Return the [x, y] coordinate for the center point of the cell that contains the specified text.  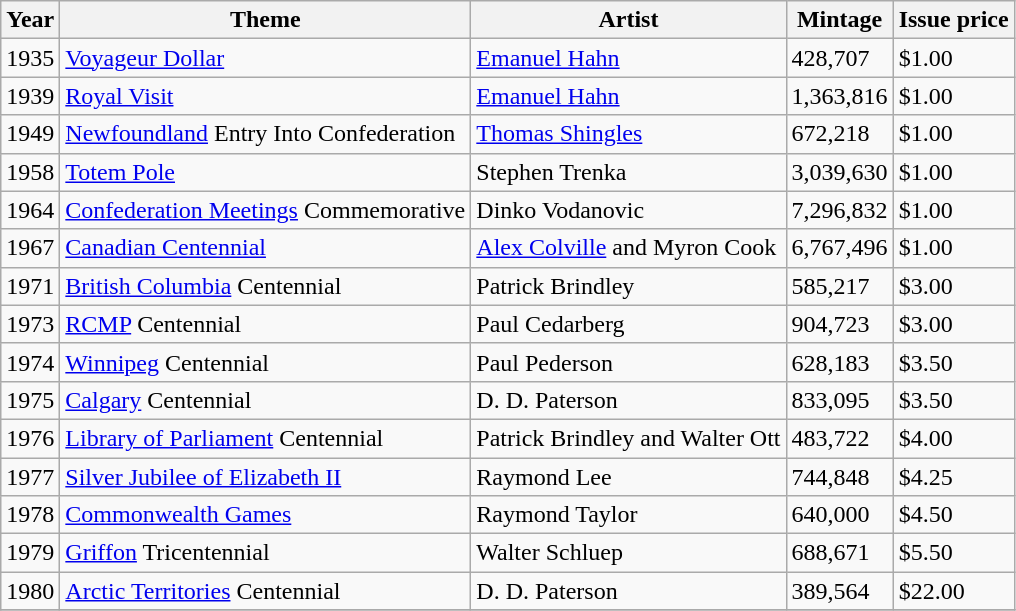
Artist [628, 20]
Winnipeg Centennial [266, 362]
Thomas Shingles [628, 134]
$4.00 [954, 438]
Year [30, 20]
Raymond Lee [628, 477]
RCMP Centennial [266, 324]
1958 [30, 172]
Totem Pole [266, 172]
Calgary Centennial [266, 400]
Voyageur Dollar [266, 58]
585,217 [840, 286]
1977 [30, 477]
833,095 [840, 400]
Canadian Centennial [266, 248]
1939 [30, 96]
$4.50 [954, 515]
672,218 [840, 134]
1964 [30, 210]
640,000 [840, 515]
1975 [30, 400]
688,671 [840, 553]
Arctic Territories Centennial [266, 591]
6,767,496 [840, 248]
628,183 [840, 362]
1980 [30, 591]
Stephen Trenka [628, 172]
904,723 [840, 324]
Commonwealth Games [266, 515]
Silver Jubilee of Elizabeth II [266, 477]
1949 [30, 134]
Walter Schluep [628, 553]
3,039,630 [840, 172]
Confederation Meetings Commemorative [266, 210]
Royal Visit [266, 96]
$4.25 [954, 477]
1967 [30, 248]
Raymond Taylor [628, 515]
1978 [30, 515]
Issue price [954, 20]
Patrick Brindley [628, 286]
744,848 [840, 477]
7,296,832 [840, 210]
Alex Colville and Myron Cook [628, 248]
389,564 [840, 591]
$5.50 [954, 553]
1974 [30, 362]
Library of Parliament Centennial [266, 438]
British Columbia Centennial [266, 286]
Patrick Brindley and Walter Ott [628, 438]
1976 [30, 438]
1935 [30, 58]
Newfoundland Entry Into Confederation [266, 134]
1973 [30, 324]
Dinko Vodanovic [628, 210]
428,707 [840, 58]
483,722 [840, 438]
Paul Cedarberg [628, 324]
Theme [266, 20]
Paul Pederson [628, 362]
1979 [30, 553]
Mintage [840, 20]
1971 [30, 286]
$22.00 [954, 591]
1,363,816 [840, 96]
Griffon Tricentennial [266, 553]
